Detect which cell encompasses the target text, then output its (X, Y) center coordinate. 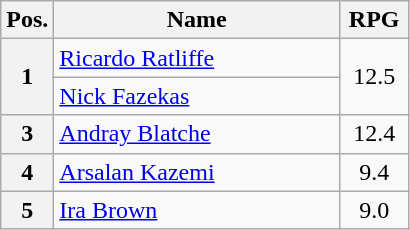
Ira Brown (197, 210)
9.0 (374, 210)
9.4 (374, 172)
4 (28, 172)
12.5 (374, 77)
5 (28, 210)
Pos. (28, 20)
Arsalan Kazemi (197, 172)
RPG (374, 20)
Ricardo Ratliffe (197, 58)
Andray Blatche (197, 134)
Name (197, 20)
Nick Fazekas (197, 96)
3 (28, 134)
1 (28, 77)
12.4 (374, 134)
